Output the (x, y) coordinate of the center of the cell containing the given text.  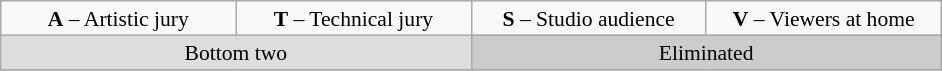
T – Technical jury (354, 18)
V – Viewers at home (824, 18)
Bottom two (236, 52)
A – Artistic jury (118, 18)
S – Studio audience (588, 18)
Eliminated (706, 52)
